Return the [x, y] coordinate for the center point of the cell that contains the specified text.  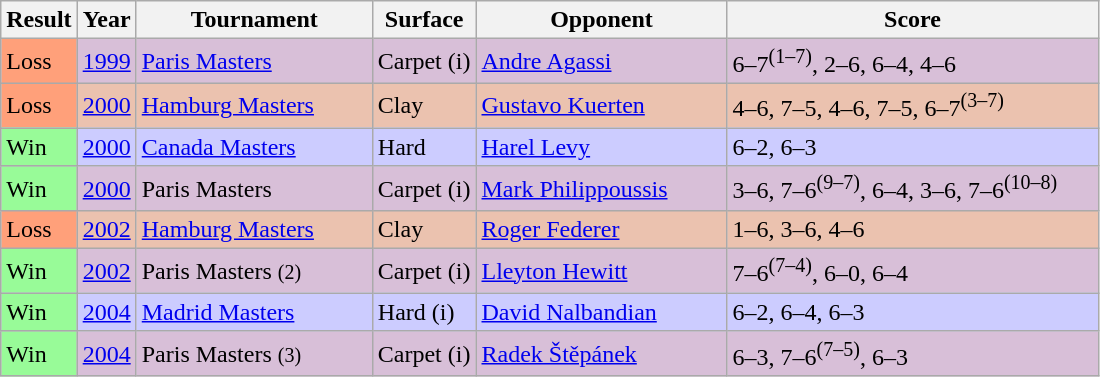
Madrid Masters [254, 312]
1–6, 3–6, 4–6 [912, 230]
3–6, 7–6(9–7), 6–4, 3–6, 7–6(10–8) [912, 188]
6–7(1–7), 2–6, 6–4, 4–6 [912, 62]
Paris Masters (2) [254, 272]
Paris Masters (3) [254, 354]
Hard [424, 147]
4–6, 7–5, 4–6, 7–5, 6–7(3–7) [912, 106]
Andre Agassi [602, 62]
Canada Masters [254, 147]
Roger Federer [602, 230]
Tournament [254, 20]
Harel Levy [602, 147]
6–3, 7–6(7–5), 6–3 [912, 354]
Surface [424, 20]
Mark Philippoussis [602, 188]
Score [912, 20]
Year [106, 20]
Result [39, 20]
1999 [106, 62]
Gustavo Kuerten [602, 106]
Hard (i) [424, 312]
Lleyton Hewitt [602, 272]
David Nalbandian [602, 312]
6–2, 6–4, 6–3 [912, 312]
Radek Štěpánek [602, 354]
6–2, 6–3 [912, 147]
Opponent [602, 20]
7–6(7–4), 6–0, 6–4 [912, 272]
